From the cell containing the given text, extract its center point as (x, y) coordinate. 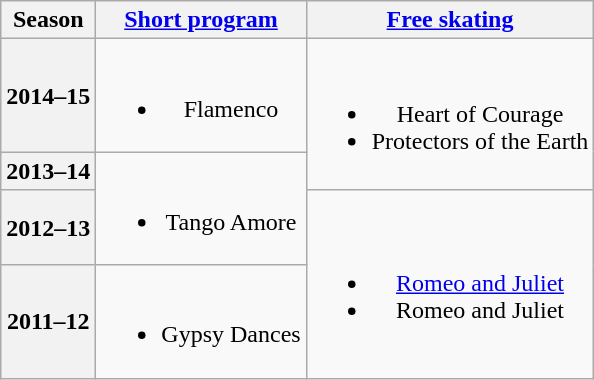
2013–14 (48, 171)
Free skating (450, 20)
2014–15 (48, 96)
Flamenco (201, 96)
Heart of Courage Protectors of the Earth (450, 114)
Gypsy Dances (201, 322)
2012–13 (48, 228)
Tango Amore (201, 208)
Romeo and Juliet Romeo and Juliet (450, 284)
Season (48, 20)
2011–12 (48, 322)
Short program (201, 20)
